From the cell containing the given text, extract its center point as (X, Y) coordinate. 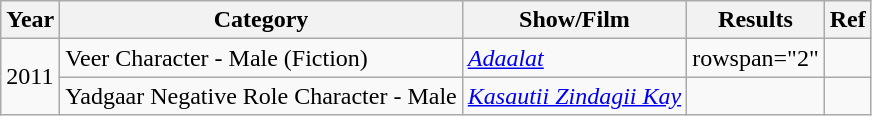
Adaalat (574, 58)
Year (30, 20)
Yadgaar Negative Role Character - Male (261, 96)
Category (261, 20)
Results (756, 20)
Show/Film (574, 20)
Ref (848, 20)
rowspan="2" (756, 58)
Veer Character - Male (Fiction) (261, 58)
Kasautii Zindagii Kay (574, 96)
2011 (30, 77)
